From the cell containing the given text, extract its center point as (x, y) coordinate. 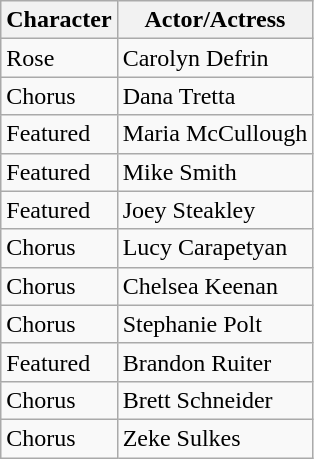
Mike Smith (215, 172)
Chelsea Keenan (215, 286)
Maria McCullough (215, 134)
Rose (59, 58)
Lucy Carapetyan (215, 248)
Zeke Sulkes (215, 438)
Character (59, 20)
Carolyn Defrin (215, 58)
Joey Steakley (215, 210)
Actor/Actress (215, 20)
Dana Tretta (215, 96)
Stephanie Polt (215, 324)
Brandon Ruiter (215, 362)
Brett Schneider (215, 400)
